Search for the cell housing the specified text and yield its (x, y) center coordinate. 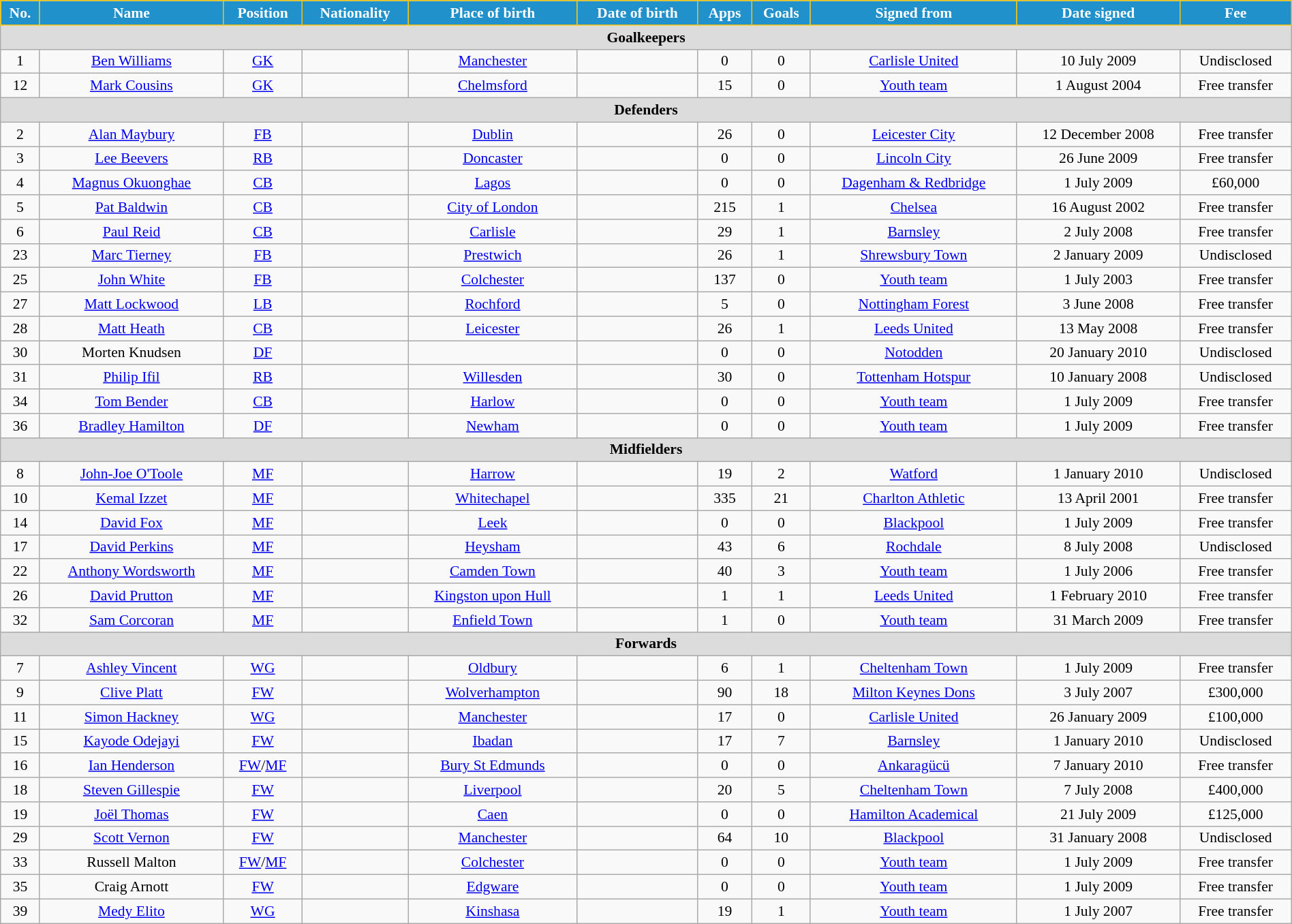
£400,000 (1235, 790)
7 January 2010 (1098, 766)
Bradley Hamilton (132, 426)
Ian Henderson (132, 766)
10 January 2008 (1098, 378)
Nottingham Forest (913, 305)
64 (725, 838)
Carlisle (493, 232)
Kingston upon Hull (493, 596)
John-Joe O'Toole (132, 474)
Ashley Vincent (132, 668)
Whitechapel (493, 499)
Kemal Izzet (132, 499)
21 July 2009 (1098, 814)
11 (20, 717)
16 (20, 766)
Notodden (913, 353)
2 July 2008 (1098, 232)
City of London (493, 207)
7 July 2008 (1098, 790)
Philip Ifil (132, 378)
12 (20, 86)
22 (20, 572)
Liverpool (493, 790)
Lagos (493, 183)
2 January 2009 (1098, 256)
David Perkins (132, 547)
Newham (493, 426)
Leicester City (913, 134)
John White (132, 280)
16 August 2002 (1098, 207)
Paul Reid (132, 232)
Doncaster (493, 159)
Russell Malton (132, 863)
31 January 2008 (1098, 838)
13 April 2001 (1098, 499)
Matt Lockwood (132, 305)
Bury St Edmunds (493, 766)
Willesden (493, 378)
32 (20, 620)
Watford (913, 474)
Sam Corcoran (132, 620)
Hamilton Academical (913, 814)
Clive Platt (132, 693)
33 (20, 863)
Rochdale (913, 547)
Charlton Athletic (913, 499)
20 January 2010 (1098, 353)
£100,000 (1235, 717)
£300,000 (1235, 693)
Scott Vernon (132, 838)
Goalkeepers (646, 37)
Pat Baldwin (132, 207)
21 (781, 499)
26 January 2009 (1098, 717)
43 (725, 547)
4 (20, 183)
Lee Beevers (132, 159)
Leek (493, 523)
Alan Maybury (132, 134)
Defenders (646, 110)
Signed from (913, 13)
Enfield Town (493, 620)
Lincoln City (913, 159)
No. (20, 13)
Goals (781, 13)
215 (725, 207)
Rochford (493, 305)
1 February 2010 (1098, 596)
Mark Cousins (132, 86)
Heysham (493, 547)
39 (20, 911)
3 July 2007 (1098, 693)
Caen (493, 814)
Morten Knudsen (132, 353)
£125,000 (1235, 814)
Apps (725, 13)
Kinshasa (493, 911)
Steven Gillespie (132, 790)
David Fox (132, 523)
Ankaragücü (913, 766)
8 July 2008 (1098, 547)
28 (20, 328)
Fee (1235, 13)
25 (20, 280)
Magnus Okuonghae (132, 183)
Date signed (1098, 13)
1 July 2003 (1098, 280)
35 (20, 887)
335 (725, 499)
Name (132, 13)
31 (20, 378)
Nationality (354, 13)
Place of birth (493, 13)
Ibadan (493, 741)
Oldbury (493, 668)
Camden Town (493, 572)
Ben Williams (132, 61)
Medy Elito (132, 911)
12 December 2008 (1098, 134)
90 (725, 693)
Prestwich (493, 256)
Forwards (646, 644)
31 March 2009 (1098, 620)
Marc Tierney (132, 256)
Midfielders (646, 450)
Shrewsbury Town (913, 256)
Leicester (493, 328)
10 July 2009 (1098, 61)
34 (20, 401)
1 August 2004 (1098, 86)
36 (20, 426)
Dublin (493, 134)
Simon Hackney (132, 717)
Tottenham Hotspur (913, 378)
LB (263, 305)
8 (20, 474)
9 (20, 693)
Matt Heath (132, 328)
13 May 2008 (1098, 328)
Harrow (493, 474)
Milton Keynes Dons (913, 693)
£60,000 (1235, 183)
Chelsea (913, 207)
40 (725, 572)
Position (263, 13)
Dagenham & Redbridge (913, 183)
Joël Thomas (132, 814)
27 (20, 305)
1 July 2006 (1098, 572)
14 (20, 523)
Tom Bender (132, 401)
1 July 2007 (1098, 911)
Date of birth (637, 13)
Harlow (493, 401)
137 (725, 280)
Craig Arnott (132, 887)
23 (20, 256)
3 June 2008 (1098, 305)
Wolverhampton (493, 693)
Anthony Wordsworth (132, 572)
26 June 2009 (1098, 159)
Edgware (493, 887)
Chelmsford (493, 86)
David Prutton (132, 596)
Kayode Odejayi (132, 741)
20 (725, 790)
